Locate the cell with the specified text and output its [X, Y] center coordinate. 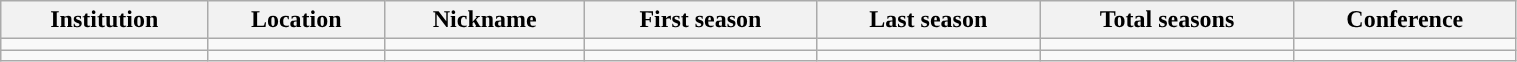
First season [700, 20]
Last season [928, 20]
Total seasons [1168, 20]
Conference [1405, 20]
Nickname [485, 20]
Institution [104, 20]
Location [296, 20]
